For the text-containing cell, return its midpoint in [x, y] coordinate format. 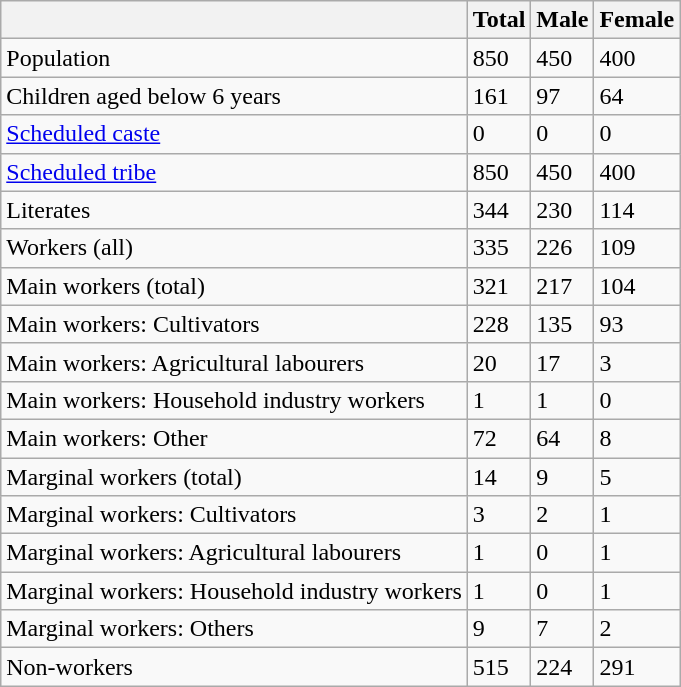
Workers (all) [234, 248]
Non-workers [234, 667]
20 [499, 362]
7 [562, 629]
161 [499, 96]
Main workers: Agricultural labourers [234, 362]
97 [562, 96]
109 [637, 248]
Marginal workers: Household industry workers [234, 591]
230 [562, 210]
Marginal workers: Agricultural labourers [234, 553]
217 [562, 286]
17 [562, 362]
Main workers: Cultivators [234, 324]
Literates [234, 210]
Male [562, 20]
14 [499, 477]
Main workers (total) [234, 286]
224 [562, 667]
Population [234, 58]
291 [637, 667]
Main workers: Other [234, 438]
344 [499, 210]
Marginal workers: Others [234, 629]
Female [637, 20]
Main workers: Household industry workers [234, 400]
104 [637, 286]
321 [499, 286]
228 [499, 324]
Scheduled caste [234, 134]
93 [637, 324]
72 [499, 438]
335 [499, 248]
8 [637, 438]
135 [562, 324]
114 [637, 210]
515 [499, 667]
Total [499, 20]
Scheduled tribe [234, 172]
5 [637, 477]
Children aged below 6 years [234, 96]
226 [562, 248]
Marginal workers (total) [234, 477]
Marginal workers: Cultivators [234, 515]
